Find where the given text appears and provide that cell's center as (X, Y) coordinate. 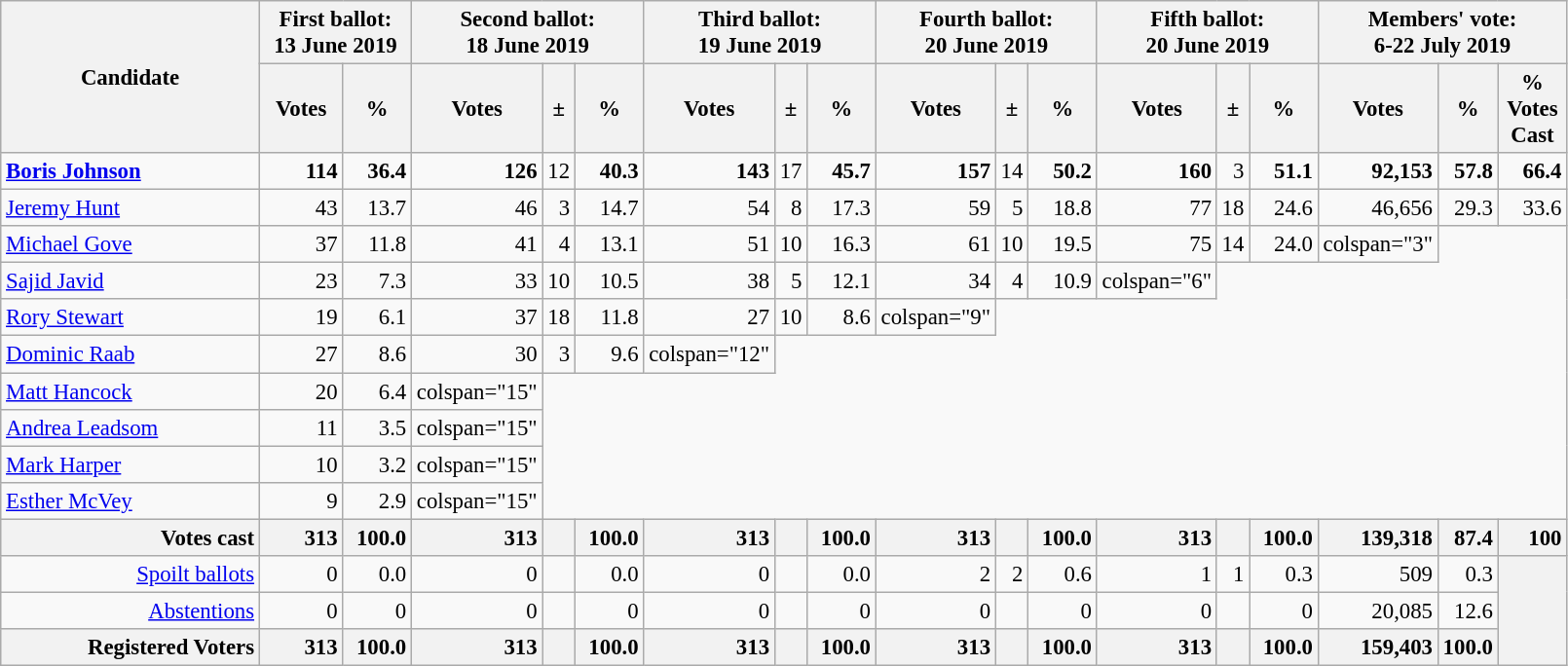
139,318 (1377, 537)
157 (935, 171)
46,656 (1377, 208)
Third ballot:19 June 2019 (760, 33)
Sajid Javid (131, 281)
13.7 (378, 208)
3.2 (378, 464)
Registered Voters (131, 647)
54 (709, 208)
29.3 (1468, 208)
Fourth ballot:20 June 2019 (986, 33)
92,153 (1377, 171)
19.5 (1064, 244)
100 (1533, 537)
143 (709, 171)
Votes cast (131, 537)
19 (301, 318)
51 (709, 244)
0.6 (1064, 574)
Matt Hancock (131, 391)
6.1 (378, 318)
33 (477, 281)
51.1 (1284, 171)
13.1 (610, 244)
45.7 (841, 171)
41 (477, 244)
Candidate (131, 77)
46 (477, 208)
23 (301, 281)
77 (1157, 208)
87.4 (1468, 537)
20 (301, 391)
75 (1157, 244)
114 (301, 171)
colspan="9" (935, 318)
16.3 (841, 244)
61 (935, 244)
160 (1157, 171)
12.1 (841, 281)
34 (935, 281)
Abstentions (131, 610)
Rory Stewart (131, 318)
Members' vote:6-22 July 2019 (1441, 33)
Second ballot:18 June 2019 (528, 33)
12 (559, 171)
% Votes Cast (1533, 109)
10.9 (1064, 281)
59 (935, 208)
7.3 (378, 281)
33.6 (1533, 208)
12.6 (1468, 610)
24.6 (1284, 208)
14.7 (610, 208)
Fifth ballot:20 June 2019 (1208, 33)
509 (1377, 574)
Mark Harper (131, 464)
10.5 (610, 281)
Andrea Leadsom (131, 427)
8 (791, 208)
colspan="6" (1157, 281)
50.2 (1064, 171)
3.5 (378, 427)
Jeremy Hunt (131, 208)
38 (709, 281)
159,403 (1377, 647)
11 (301, 427)
17.3 (841, 208)
Boris Johnson (131, 171)
colspan="12" (709, 354)
43 (301, 208)
First ballot:13 June 2019 (335, 33)
66.4 (1533, 171)
36.4 (378, 171)
Michael Gove (131, 244)
57.8 (1468, 171)
9.6 (610, 354)
Spoilt ballots (131, 574)
30 (477, 354)
2.9 (378, 500)
24.0 (1284, 244)
126 (477, 171)
Dominic Raab (131, 354)
6.4 (378, 391)
9 (301, 500)
18.8 (1064, 208)
Esther McVey (131, 500)
40.3 (610, 171)
20,085 (1377, 610)
17 (791, 171)
colspan="3" (1377, 244)
